From the cell containing the given text, extract its center point as (x, y) coordinate. 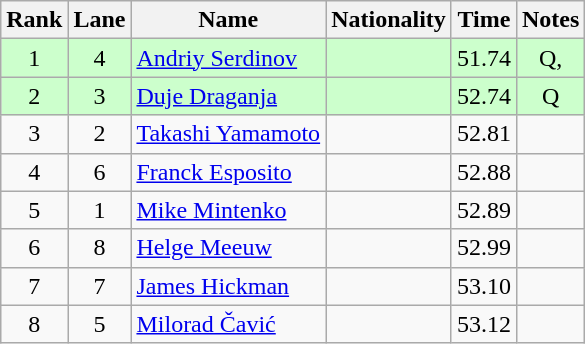
52.88 (484, 172)
Q, (550, 58)
James Hickman (228, 286)
52.74 (484, 96)
Milorad Čavić (228, 324)
Andriy Serdinov (228, 58)
Franck Esposito (228, 172)
Name (228, 20)
Time (484, 20)
Helge Meeuw (228, 248)
Q (550, 96)
51.74 (484, 58)
52.89 (484, 210)
Duje Draganja (228, 96)
Lane (100, 20)
Takashi Yamamoto (228, 134)
52.99 (484, 248)
52.81 (484, 134)
Mike Mintenko (228, 210)
Notes (550, 20)
Rank (34, 20)
53.12 (484, 324)
53.10 (484, 286)
Nationality (389, 20)
